Determine the (x, y) coordinate at the center of the cell enclosing the given text.  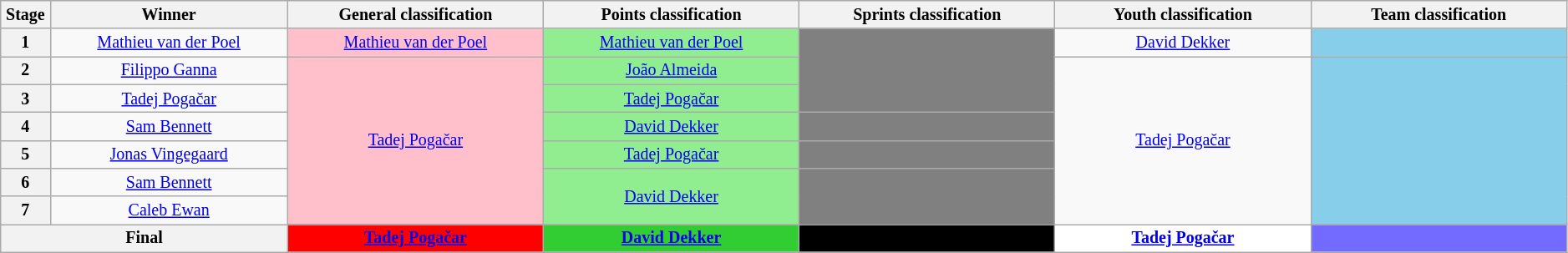
Winner (169, 15)
Jonas Vingegaard (169, 154)
5 (25, 154)
Caleb Ewan (169, 210)
6 (25, 182)
João Almeida (671, 70)
Points classification (671, 15)
Youth classification (1183, 15)
3 (25, 99)
Stage (25, 15)
4 (25, 127)
1 (25, 43)
2 (25, 70)
Team classification (1439, 15)
Filippo Ganna (169, 70)
General classification (415, 15)
Final (145, 239)
7 (25, 210)
Sprints classification (927, 15)
